Identify which cell holds the provided text, then report its (X, Y) central coordinate. 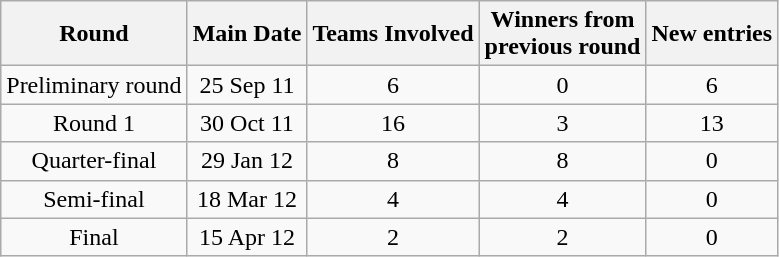
25 Sep 11 (247, 85)
Preliminary round (94, 85)
New entries (712, 34)
18 Mar 12 (247, 199)
Round 1 (94, 123)
3 (562, 123)
30 Oct 11 (247, 123)
Teams Involved (393, 34)
13 (712, 123)
15 Apr 12 (247, 237)
Quarter-final (94, 161)
29 Jan 12 (247, 161)
Final (94, 237)
16 (393, 123)
Winners from previous round (562, 34)
Semi-final (94, 199)
Round (94, 34)
Main Date (247, 34)
